Identify which cell holds the provided text, then report its [X, Y] central coordinate. 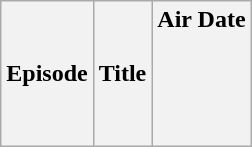
Title [122, 74]
Episode [47, 74]
Air Date [202, 74]
